Scan for the cell matching the given text and deliver its (X, Y) coordinate at center. 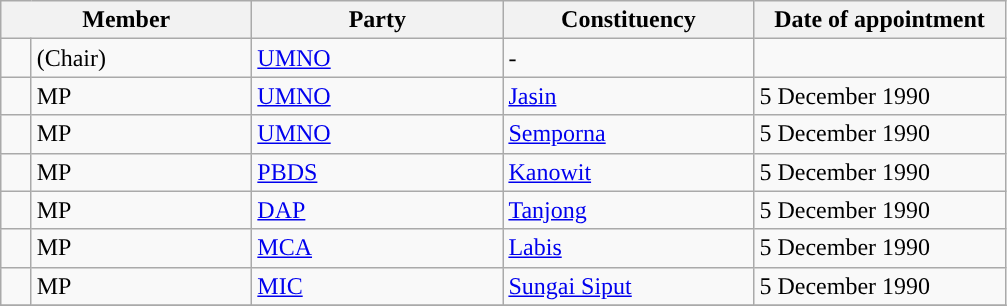
Labis (628, 248)
PBDS (378, 172)
- (628, 58)
Semporna (628, 134)
Jasin (628, 96)
(Chair) (142, 58)
DAP (378, 210)
Member (126, 20)
Party (378, 20)
MIC (378, 286)
Constituency (628, 20)
Sungai Siput (628, 286)
Tanjong (628, 210)
Date of appointment (880, 20)
Kanowit (628, 172)
MCA (378, 248)
